Search for the cell housing the specified text and yield its [X, Y] center coordinate. 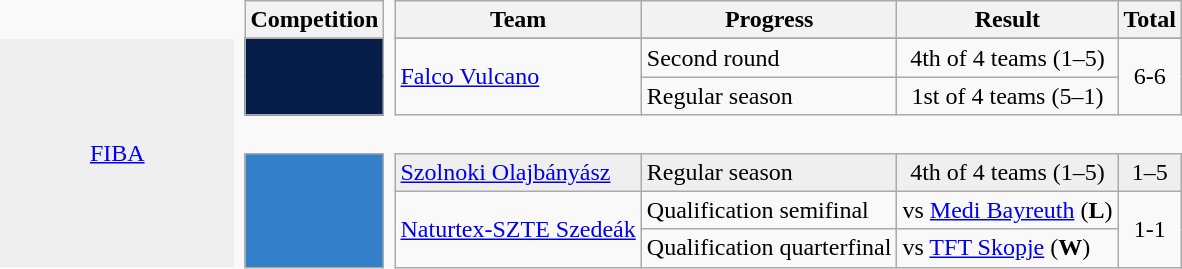
1-1 [1150, 229]
Naturtex-SZTE Szedeák [518, 229]
Qualification semifinal [769, 210]
Second round [769, 58]
Result [1008, 20]
Progress [769, 20]
vs Medi Bayreuth (L) [1008, 210]
vs TFT Skopje (W) [1008, 248]
Team [518, 20]
Falco Vulcano [518, 77]
FIBA [118, 153]
Competition [314, 20]
1st of 4 teams (5–1) [1008, 96]
Qualification quarterfinal [769, 248]
1–5 [1150, 172]
Total [1150, 20]
Szolnoki Olajbányász [518, 172]
6-6 [1150, 77]
